Scan for the cell matching the given text and deliver its (x, y) coordinate at center. 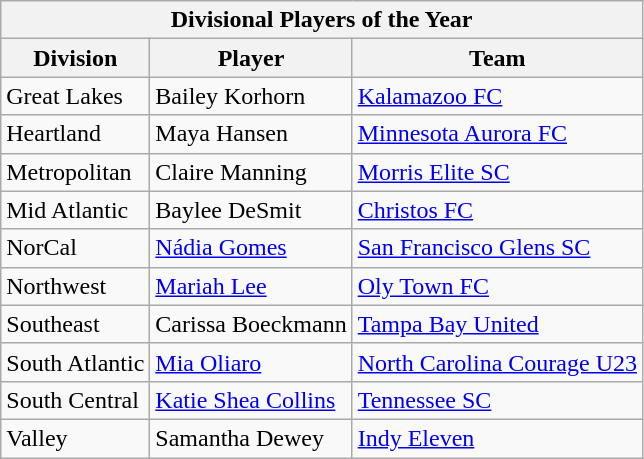
Kalamazoo FC (497, 96)
Mariah Lee (251, 286)
Katie Shea Collins (251, 400)
Division (76, 58)
Heartland (76, 134)
Divisional Players of the Year (322, 20)
South Atlantic (76, 362)
North Carolina Courage U23 (497, 362)
Carissa Boeckmann (251, 324)
Bailey Korhorn (251, 96)
Indy Eleven (497, 438)
Minnesota Aurora FC (497, 134)
Great Lakes (76, 96)
Maya Hansen (251, 134)
Team (497, 58)
Morris Elite SC (497, 172)
Northwest (76, 286)
Claire Manning (251, 172)
San Francisco Glens SC (497, 248)
Mid Atlantic (76, 210)
Christos FC (497, 210)
Baylee DeSmit (251, 210)
Metropolitan (76, 172)
Samantha Dewey (251, 438)
Nádia Gomes (251, 248)
South Central (76, 400)
Southeast (76, 324)
Mia Oliaro (251, 362)
Tampa Bay United (497, 324)
Oly Town FC (497, 286)
Valley (76, 438)
Player (251, 58)
Tennessee SC (497, 400)
NorCal (76, 248)
